Search for the cell housing the specified text and yield its (X, Y) center coordinate. 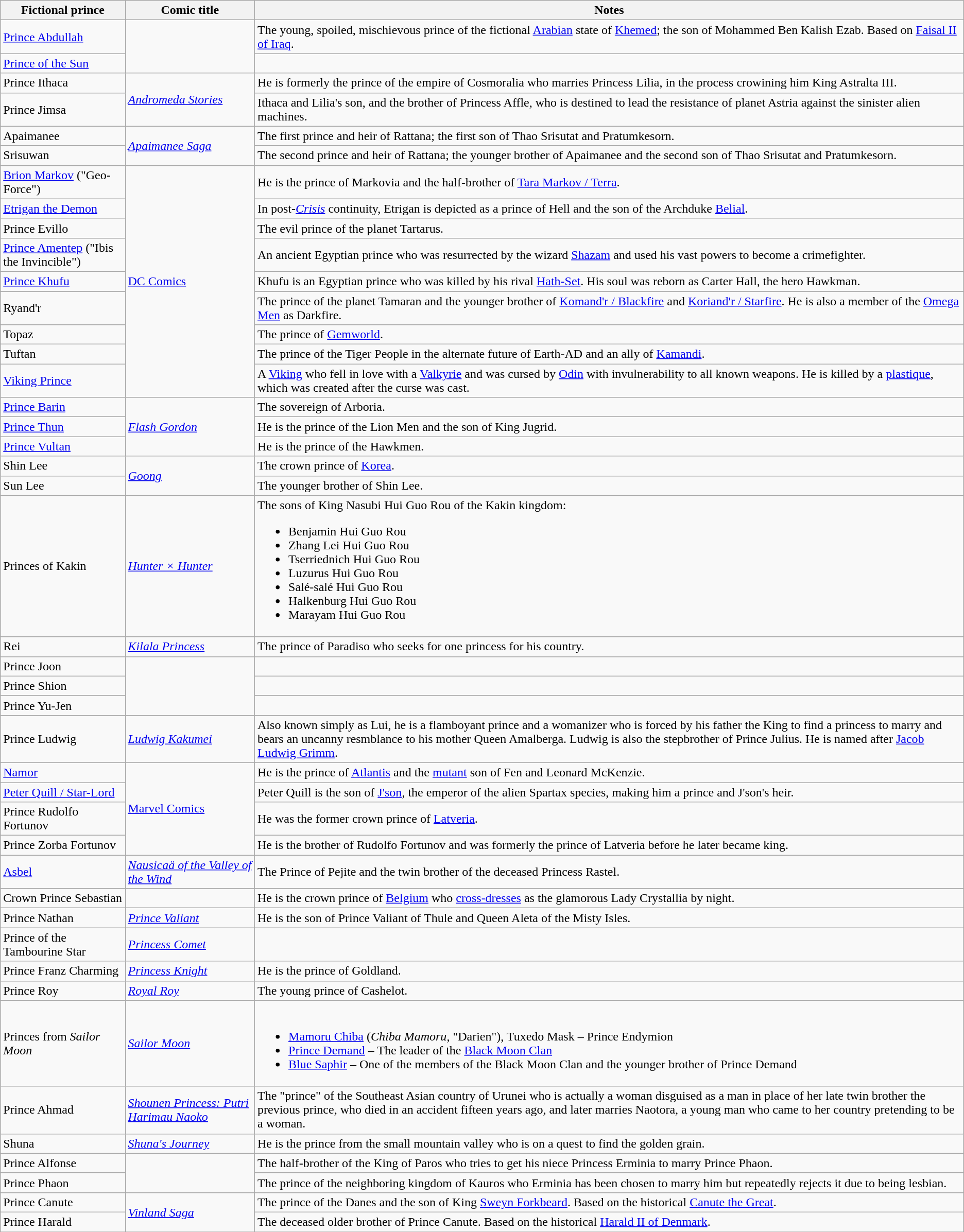
Prince Ithaca (63, 83)
Prince Harald (63, 1222)
He is the prince of Goldland. (610, 971)
Asbel (63, 872)
Sailor Moon (190, 1043)
The second prince and heir of Rattana; the younger brother of Apaimanee and the second son of Thao Srisutat and Pratumkesorn. (610, 155)
He is the prince of Markovia and the half-brother of Tara Markov / Terra. (610, 182)
He was the former crown prince of Latveria. (610, 819)
Vinland Saga (190, 1212)
Royal Roy (190, 991)
Rei (63, 647)
The first prince and heir of Rattana; the first son of Thao Srisutat and Pratumkesorn. (610, 136)
The prince of Gemworld. (610, 335)
The young, spoiled, mischievous prince of the fictional Arabian state of Khemed; the son of Mohammed Ben Kalish Ezab. Based on Faisal II of Iraq. (610, 37)
Prince Thun (63, 427)
Princess Comet (190, 944)
He is formerly the prince of the empire of Cosmoralia who marries Princess Lilia, in the process crowining him King Astralta III. (610, 83)
Srisuwan (63, 155)
Comic title (190, 10)
Notes (610, 10)
Peter Quill / Star-Lord (63, 792)
Fictional prince (63, 10)
He is the crown prince of Belgium who cross-dresses as the glamorous Lady Crystallia by night. (610, 898)
Prince Yu-Jen (63, 705)
Prince Canute (63, 1202)
Prince Amentep ("Ibis the Invincible") (63, 254)
He is the prince of the Hawkmen. (610, 446)
DC Comics (190, 281)
Princes of Kakin (63, 566)
The prince of Paradiso who seeks for one princess for his country. (610, 647)
Goong (190, 476)
Prince Barin (63, 407)
Sun Lee (63, 485)
Brion Markov ("Geo-Force") (63, 182)
Prince Rudolfo Fortunov (63, 819)
Ryand'r (63, 308)
Marvel Comics (190, 808)
The prince of the Danes and the son of King Sweyn Forkbeard. Based on the historical Canute the Great. (610, 1202)
He is the son of Prince Valiant of Thule and Queen Aleta of the Misty Isles. (610, 918)
Etrigan the Demon (63, 209)
Prince Franz Charming (63, 971)
He is the prince of Atlantis and the mutant son of Fen and Leonard McKenzie. (610, 772)
Prince Ludwig (63, 739)
Topaz (63, 335)
Shuna's Journey (190, 1143)
Khufu is an Egyptian prince who was killed by his rival Hath-Set. His soul was reborn as Carter Hall, the hero Hawkman. (610, 281)
Andromeda Stories (190, 100)
Prince Phaon (63, 1183)
Prince Khufu (63, 281)
Shin Lee (63, 466)
Prince Valiant (190, 918)
In post-Crisis continuity, Etrigan is depicted as a prince of Hell and the son of the Archduke Belial. (610, 209)
The younger brother of Shin Lee. (610, 485)
Kilala Princess (190, 647)
He is the brother of Rudolfo Fortunov and was formerly the prince of Latveria before he later became king. (610, 845)
Prince of the Tambourine Star (63, 944)
Viking Prince (63, 381)
Prince Evillo (63, 228)
Prince of the Sun (63, 63)
Hunter × Hunter (190, 566)
Nausicaä of the Valley of the Wind (190, 872)
The evil prince of the planet Tartarus. (610, 228)
Flash Gordon (190, 427)
Crown Prince Sebastian (63, 898)
Peter Quill is the son of J'son, the emperor of the alien Spartax species, making him a prince and J'son's heir. (610, 792)
The deceased older brother of Prince Canute. Based on the historical Harald II of Denmark. (610, 1222)
The young prince of Cashelot. (610, 991)
Prince Vultan (63, 446)
Prince Jimsa (63, 109)
Apaimanee Saga (190, 146)
Prince Abdullah (63, 37)
Apaimanee (63, 136)
Prince Alfonse (63, 1163)
Shounen Princess: Putri Harimau Naoko (190, 1110)
Prince Zorba Fortunov (63, 845)
He is the prince of the Lion Men and the son of King Jugrid. (610, 427)
Prince Joon (63, 666)
Namor (63, 772)
The half-brother of the King of Paros who tries to get his niece Princess Erminia to marry Prince Phaon. (610, 1163)
Prince Roy (63, 991)
An ancient Egyptian prince who was resurrected by the wizard Shazam and used his vast powers to become a crimefighter. (610, 254)
The crown prince of Korea. (610, 466)
Prince Nathan (63, 918)
Shuna (63, 1143)
Tuftan (63, 354)
Ludwig Kakumei (190, 739)
The sovereign of Arboria. (610, 407)
The prince of the Tiger People in the alternate future of Earth-AD and an ally of Kamandi. (610, 354)
Princes from Sailor Moon (63, 1043)
He is the prince from the small mountain valley who is on a quest to find the golden grain. (610, 1143)
Prince Ahmad (63, 1110)
The prince of the neighboring kingdom of Kauros who Erminia has been chosen to marry him but repeatedly rejects it due to being lesbian. (610, 1183)
Prince Shion (63, 686)
Princess Knight (190, 971)
The Prince of Pejite and the twin brother of the deceased Princess Rastel. (610, 872)
